Output the [x, y] coordinate of the center of the cell containing the given text.  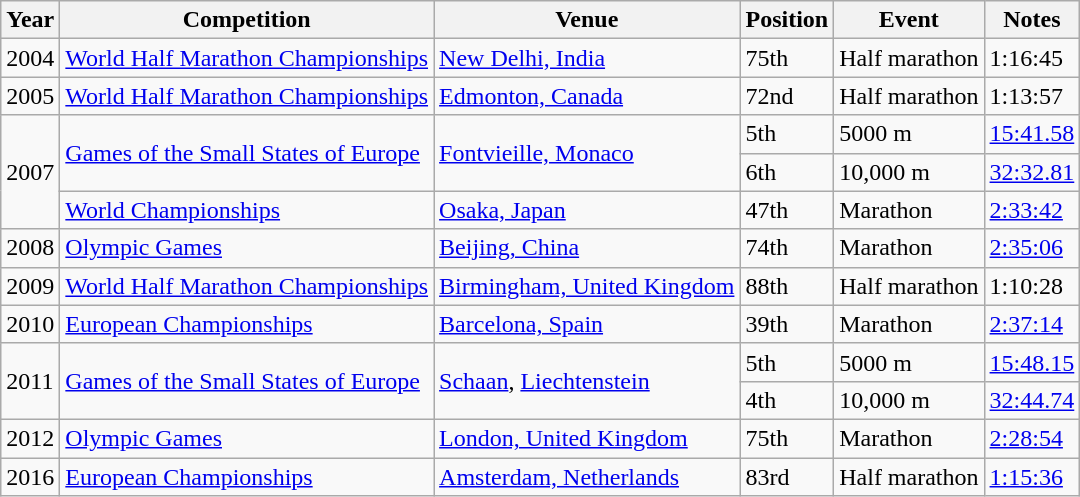
2012 [30, 438]
72nd [787, 96]
Birmingham, United Kingdom [587, 286]
2004 [30, 58]
2005 [30, 96]
2:37:14 [1032, 324]
15:41.58 [1032, 134]
2:35:06 [1032, 248]
2:28:54 [1032, 438]
1:10:28 [1032, 286]
New Delhi, India [587, 58]
1:15:36 [1032, 477]
2009 [30, 286]
Venue [587, 20]
1:16:45 [1032, 58]
47th [787, 210]
Schaan, Liechtenstein [587, 381]
2008 [30, 248]
1:13:57 [1032, 96]
6th [787, 172]
London, United Kingdom [587, 438]
83rd [787, 477]
39th [787, 324]
15:48.15 [1032, 362]
4th [787, 400]
32:44.74 [1032, 400]
Barcelona, Spain [587, 324]
Year [30, 20]
2011 [30, 381]
Competition [247, 20]
Event [909, 20]
Osaka, Japan [587, 210]
74th [787, 248]
Fontvieille, Monaco [587, 153]
Amsterdam, Netherlands [587, 477]
Position [787, 20]
2016 [30, 477]
2:33:42 [1032, 210]
2010 [30, 324]
88th [787, 286]
2007 [30, 172]
Edmonton, Canada [587, 96]
World Championships [247, 210]
Notes [1032, 20]
32:32.81 [1032, 172]
Beijing, China [587, 248]
